Determine the [x, y] coordinate at the center of the cell enclosing the given text.  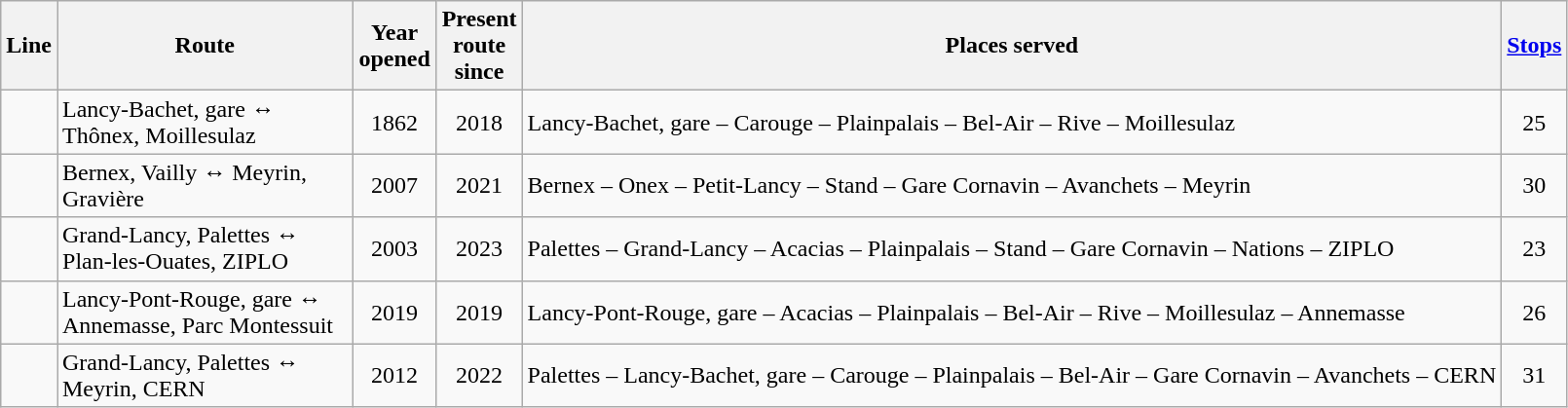
1862 [394, 123]
31 [1535, 376]
2007 [394, 185]
Year opened [394, 46]
Palettes – Lancy-Bachet, gare – Carouge – Plainpalais – Bel-Air – Gare Cornavin – Avanchets – CERN [1012, 376]
2023 [479, 249]
2003 [394, 249]
Stops [1535, 46]
Places served [1012, 46]
Present route since [479, 46]
Grand-Lancy, Palettes ↔ Meyrin, CERN [205, 376]
2021 [479, 185]
Palettes – Grand-Lancy – Acacias – Plainpalais – Stand – Gare Cornavin – Nations – ZIPLO [1012, 249]
Lancy-Pont-Rouge, gare ↔ Annemasse, Parc Montessuit [205, 312]
2018 [479, 123]
23 [1535, 249]
Lancy-Bachet, gare ↔ Thônex, Moillesulaz [205, 123]
Route [205, 46]
Lancy-Pont-Rouge, gare – Acacias – Plainpalais – Bel-Air – Rive – Moillesulaz – Annemasse [1012, 312]
26 [1535, 312]
Lancy-Bachet, gare – Carouge – Plainpalais – Bel-Air – Rive – Moillesulaz [1012, 123]
Bernex – Onex – Petit-Lancy – Stand – Gare Cornavin – Avanchets – Meyrin [1012, 185]
30 [1535, 185]
Line [29, 46]
2012 [394, 376]
Grand-Lancy, Palettes ↔ Plan-les-Ouates, ZIPLO [205, 249]
25 [1535, 123]
2022 [479, 376]
Bernex, Vailly ↔ Meyrin, Gravière [205, 185]
